For the text-containing cell, return its midpoint in (x, y) coordinate format. 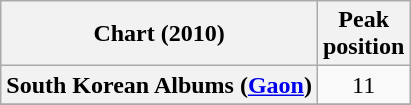
Chart (2010) (160, 34)
Peakposition (363, 34)
South Korean Albums (Gaon) (160, 85)
11 (363, 85)
